Provide the [x, y] coordinate of the cell's center where the given text is located.  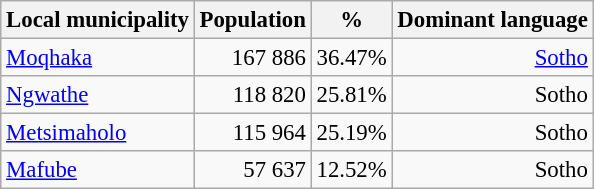
% [352, 20]
57 637 [252, 170]
118 820 [252, 95]
Population [252, 20]
Local municipality [98, 20]
Mafube [98, 170]
115 964 [252, 133]
36.47% [352, 58]
25.81% [352, 95]
Ngwathe [98, 95]
Moqhaka [98, 58]
25.19% [352, 133]
12.52% [352, 170]
Dominant language [492, 20]
167 886 [252, 58]
Metsimaholo [98, 133]
